From the cell containing the given text, extract its center point as [X, Y] coordinate. 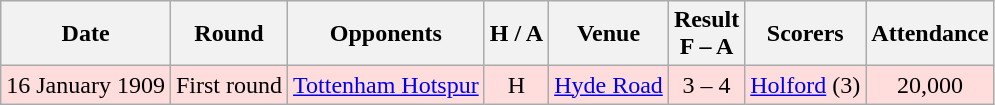
Scorers [806, 34]
20,000 [930, 85]
Date [86, 34]
Hyde Road [609, 85]
Attendance [930, 34]
First round [228, 85]
Tottenham Hotspur [386, 85]
H [516, 85]
Round [228, 34]
ResultF – A [706, 34]
Opponents [386, 34]
H / A [516, 34]
3 – 4 [706, 85]
Venue [609, 34]
Holford (3) [806, 85]
16 January 1909 [86, 85]
